Find where the given text appears and provide that cell's center as [X, Y] coordinate. 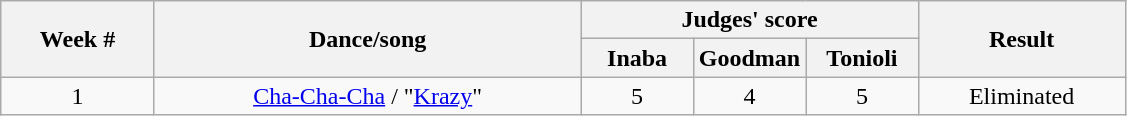
Judges' score [750, 20]
1 [78, 96]
Result [1022, 39]
Eliminated [1022, 96]
Goodman [749, 58]
Week # [78, 39]
Inaba [637, 58]
Cha-Cha-Cha / "Krazy" [368, 96]
Tonioli [862, 58]
Dance/song [368, 39]
4 [749, 96]
